For the text-containing cell, return its midpoint in (x, y) coordinate format. 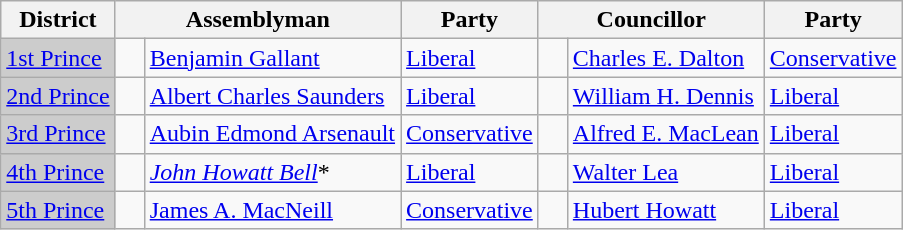
2nd Prince (58, 96)
Assemblyman (258, 20)
Albert Charles Saunders (272, 96)
4th Prince (58, 172)
John Howatt Bell* (272, 172)
Hubert Howatt (666, 210)
James A. MacNeill (272, 210)
Councillor (651, 20)
Alfred E. MacLean (666, 134)
William H. Dennis (666, 96)
Walter Lea (666, 172)
3rd Prince (58, 134)
Aubin Edmond Arsenault (272, 134)
Benjamin Gallant (272, 58)
5th Prince (58, 210)
Charles E. Dalton (666, 58)
1st Prince (58, 58)
District (58, 20)
